For the text-containing cell, return its midpoint in (X, Y) coordinate format. 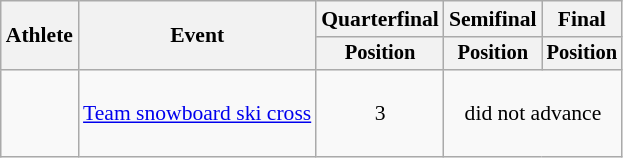
did not advance (533, 114)
Athlete (40, 36)
Semifinal (493, 19)
Event (197, 36)
3 (380, 114)
Quarterfinal (380, 19)
Final (582, 19)
Team snowboard ski cross (197, 114)
